Capture the cell that displays the provided text and extract its [X, Y] central coordinate. 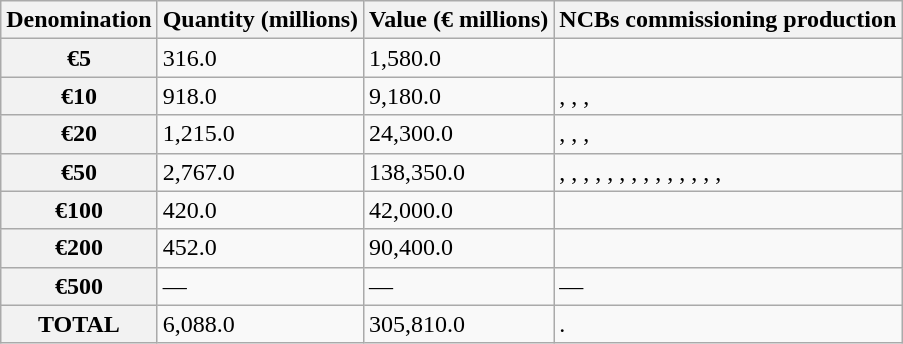
NCBs commissioning production [728, 20]
24,300.0 [459, 134]
9,180.0 [459, 96]
42,000.0 [459, 210]
6,088.0 [260, 324]
€5 [79, 58]
€100 [79, 210]
, , , , , , , , , , , , , , [728, 172]
1,580.0 [459, 58]
€20 [79, 134]
Value (€ millions) [459, 20]
€10 [79, 96]
€200 [79, 248]
2,767.0 [260, 172]
305,810.0 [459, 324]
316.0 [260, 58]
Denomination [79, 20]
€50 [79, 172]
TOTAL [79, 324]
Quantity (millions) [260, 20]
918.0 [260, 96]
452.0 [260, 248]
138,350.0 [459, 172]
€500 [79, 286]
90,400.0 [459, 248]
1,215.0 [260, 134]
. [728, 324]
420.0 [260, 210]
